Capture the cell that displays the provided text and extract its [X, Y] central coordinate. 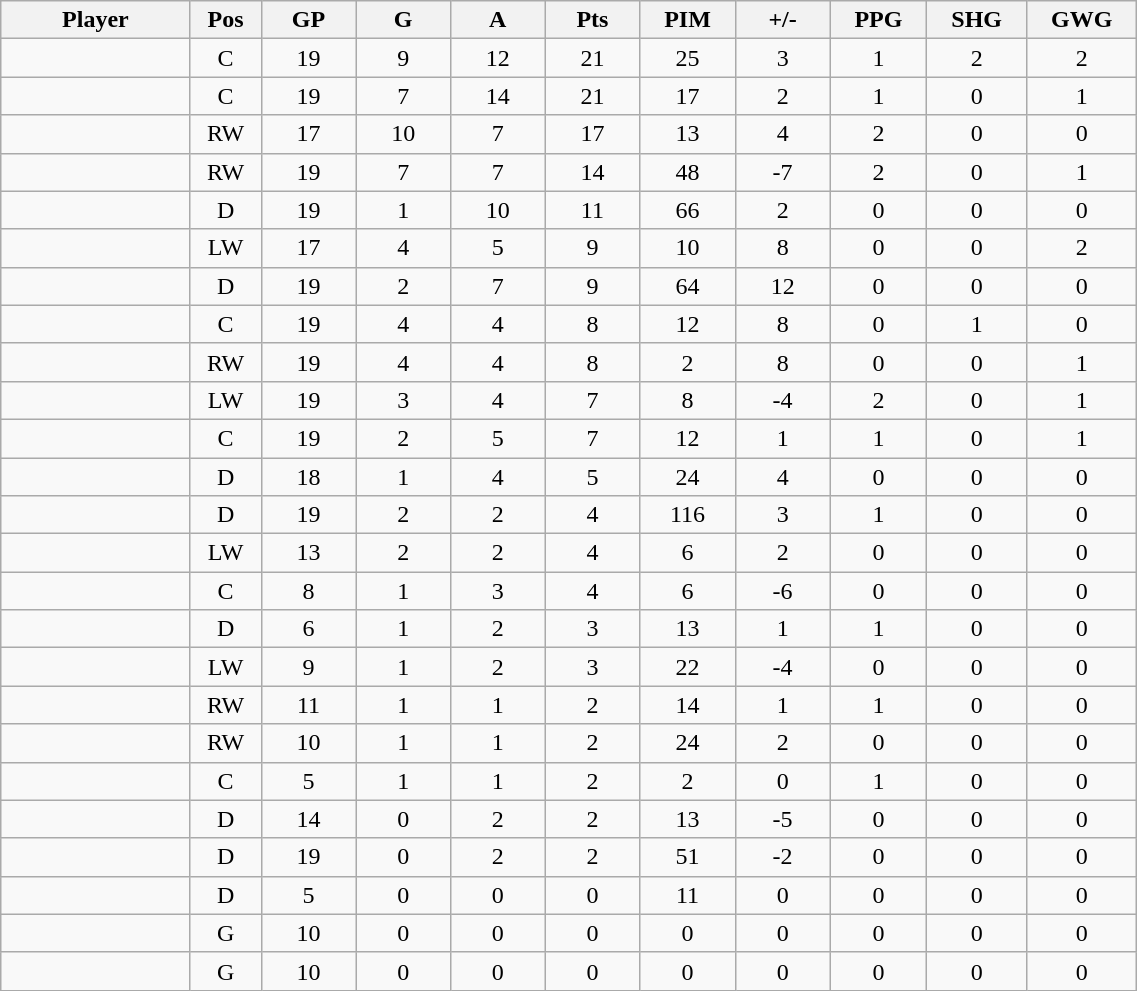
Player [96, 20]
64 [688, 286]
GWG [1081, 20]
116 [688, 515]
66 [688, 210]
18 [308, 477]
-7 [782, 172]
PIM [688, 20]
-5 [782, 819]
Pts [592, 20]
22 [688, 667]
+/- [782, 20]
SHG [977, 20]
51 [688, 857]
25 [688, 58]
A [498, 20]
48 [688, 172]
-6 [782, 591]
-2 [782, 857]
Pos [226, 20]
GP [308, 20]
PPG [878, 20]
